Detect which cell encompasses the target text, then output its [X, Y] center coordinate. 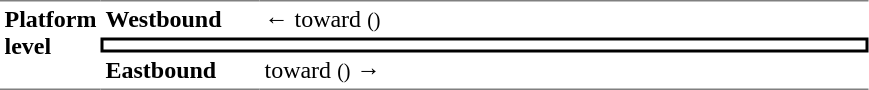
Eastbound [180, 71]
Platform level [50, 45]
toward () → [564, 71]
← toward () [564, 19]
Westbound [180, 19]
